For the text-containing cell, return its midpoint in (x, y) coordinate format. 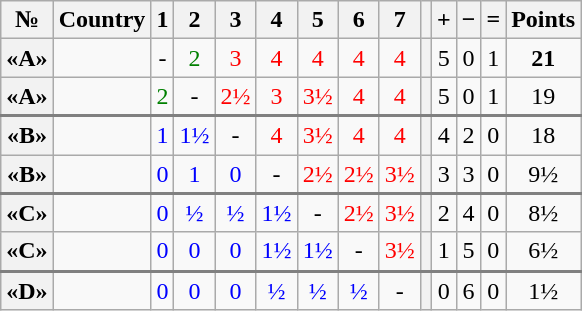
«D» (27, 290)
8½ (544, 212)
9½ (544, 174)
19 (544, 96)
21 (544, 58)
Points (544, 20)
− (468, 20)
Country (102, 20)
7 (400, 20)
6½ (544, 252)
+ (444, 20)
= (494, 20)
18 (544, 136)
№ (27, 20)
